Identify which cell holds the provided text, then report its [x, y] central coordinate. 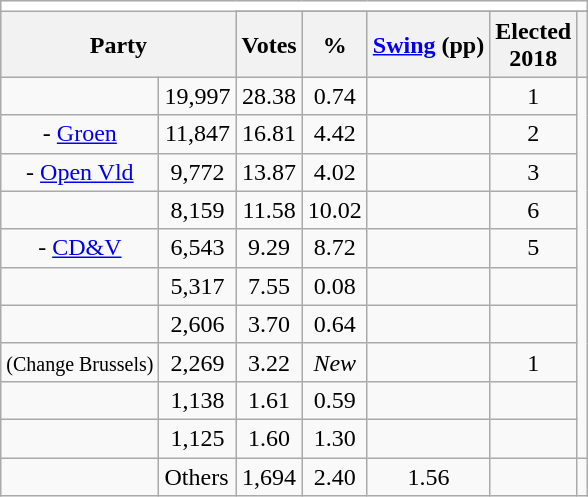
0.59 [334, 400]
Swing (pp) [428, 44]
Party [118, 44]
(Change Brussels) [80, 362]
13.87 [269, 172]
2.40 [334, 477]
4.42 [334, 134]
1,125 [198, 438]
16.81 [269, 134]
Elected2018 [534, 44]
1.60 [269, 438]
2 [534, 134]
1.30 [334, 438]
New [334, 362]
0.08 [334, 286]
5 [534, 248]
Votes [269, 44]
4.02 [334, 172]
3.22 [269, 362]
1.61 [269, 400]
0.64 [334, 324]
0.74 [334, 96]
19,997 [198, 96]
9,772 [198, 172]
3 [534, 172]
28.38 [269, 96]
- Groen [80, 134]
1,694 [269, 477]
11.58 [269, 210]
6 [534, 210]
3.70 [269, 324]
10.02 [334, 210]
8.72 [334, 248]
% [334, 44]
2,269 [198, 362]
6,543 [198, 248]
- Open Vld [80, 172]
1.56 [428, 477]
8,159 [198, 210]
7.55 [269, 286]
5,317 [198, 286]
9.29 [269, 248]
1,138 [198, 400]
Others [198, 477]
11,847 [198, 134]
- CD&V [80, 248]
2,606 [198, 324]
